Capture the cell that displays the provided text and extract its (X, Y) central coordinate. 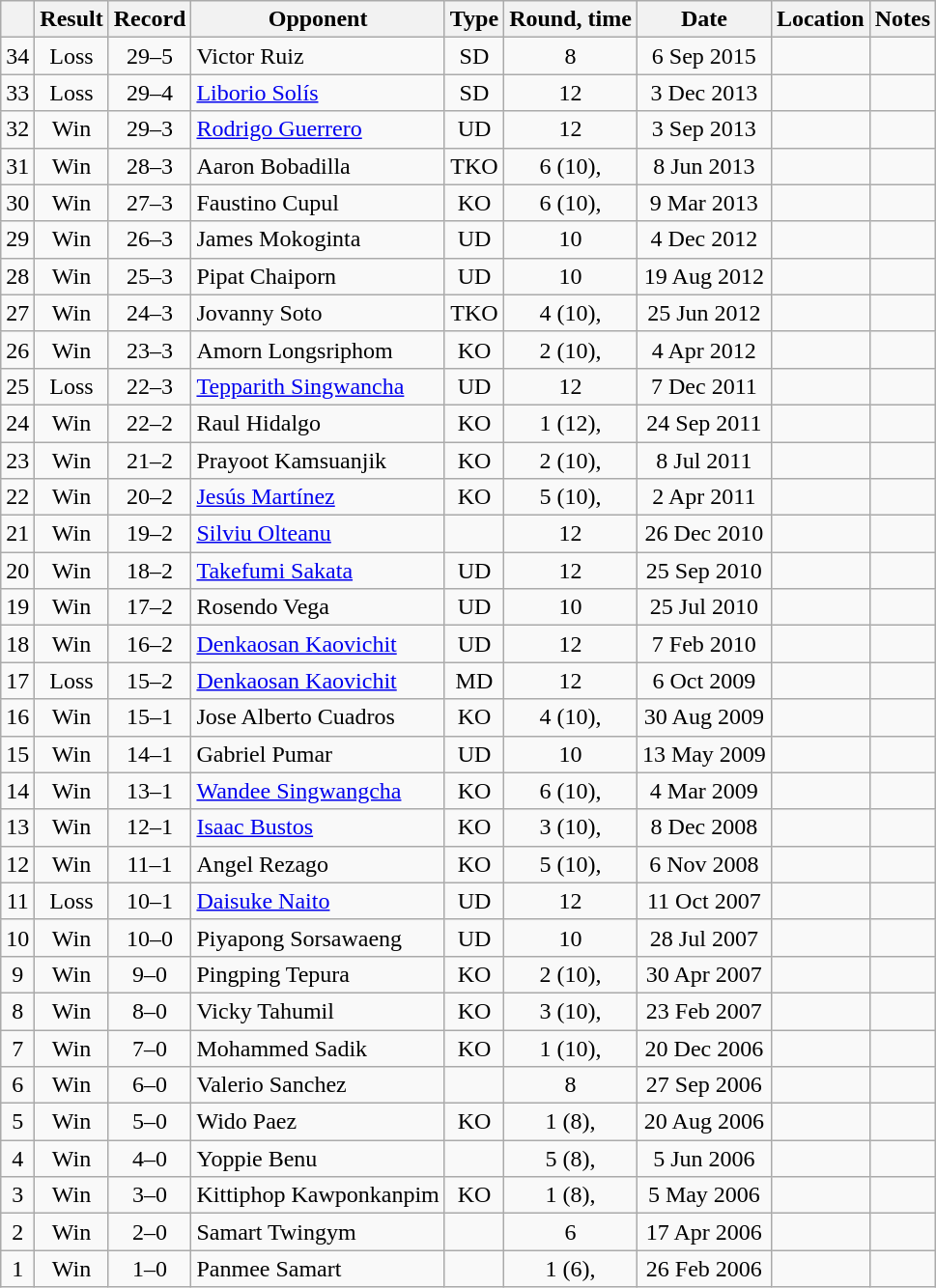
Date (703, 19)
1 (10), (571, 1048)
28–3 (150, 166)
1–0 (150, 1269)
9 (17, 974)
7 Feb 2010 (703, 644)
Pingping Tepura (318, 974)
3 Dec 2013 (703, 93)
6 Nov 2008 (703, 864)
19 (17, 607)
1 (12), (571, 423)
Piyapong Sorsawaeng (318, 938)
26 Dec 2010 (703, 534)
Valerio Sanchez (318, 1085)
Wandee Singwangcha (318, 791)
27 Sep 2006 (703, 1085)
30 Aug 2009 (703, 717)
8 Jul 2011 (703, 461)
27–3 (150, 203)
8–0 (150, 1011)
18–2 (150, 571)
26 (17, 350)
25 Sep 2010 (703, 571)
Raul Hidalgo (318, 423)
8 Dec 2008 (703, 827)
26 Feb 2006 (703, 1269)
11 (17, 901)
Notes (902, 19)
11 Oct 2007 (703, 901)
17 (17, 681)
22 (17, 497)
5 (17, 1122)
Prayoot Kamsuanjik (318, 461)
9–0 (150, 974)
2 Apr 2011 (703, 497)
32 (17, 129)
Yoppie Benu (318, 1159)
30 Apr 2007 (703, 974)
Round, time (571, 19)
Angel Rezago (318, 864)
6 Oct 2009 (703, 681)
10–1 (150, 901)
4 Mar 2009 (703, 791)
Victor Ruiz (318, 56)
6 Sep 2015 (703, 56)
21–2 (150, 461)
15–1 (150, 717)
25 (17, 386)
16–2 (150, 644)
Jesús Martínez (318, 497)
7–0 (150, 1048)
Jovanny Soto (318, 313)
22–2 (150, 423)
33 (17, 93)
23 Feb 2007 (703, 1011)
20–2 (150, 497)
Isaac Bustos (318, 827)
13 May 2009 (703, 754)
8 Jun 2013 (703, 166)
24 (17, 423)
Rosendo Vega (318, 607)
Opponent (318, 19)
Liborio Solís (318, 93)
17 Apr 2006 (703, 1232)
5 (8), (571, 1159)
Location (820, 19)
29 (17, 239)
19 Aug 2012 (703, 276)
13–1 (150, 791)
29–4 (150, 93)
15 (17, 754)
11–1 (150, 864)
Kittiphop Kawponkanpim (318, 1195)
1 (17, 1269)
12–1 (150, 827)
17–2 (150, 607)
Tepparith Singwancha (318, 386)
Record (150, 19)
25 Jun 2012 (703, 313)
14 (17, 791)
16 (17, 717)
Silviu Olteanu (318, 534)
10–0 (150, 938)
9 Mar 2013 (703, 203)
2 (17, 1232)
3–0 (150, 1195)
14–1 (150, 754)
Faustino Cupul (318, 203)
3 Sep 2013 (703, 129)
Takefumi Sakata (318, 571)
22–3 (150, 386)
23–3 (150, 350)
28 Jul 2007 (703, 938)
4 (17, 1159)
Jose Alberto Cuadros (318, 717)
Panmee Samart (318, 1269)
2–0 (150, 1232)
28 (17, 276)
Wido Paez (318, 1122)
3 (17, 1195)
25–3 (150, 276)
29–3 (150, 129)
20 Aug 2006 (703, 1122)
5–0 (150, 1122)
7 Dec 2011 (703, 386)
19–2 (150, 534)
Samart Twingym (318, 1232)
6–0 (150, 1085)
Gabriel Pumar (318, 754)
Type (473, 19)
20 Dec 2006 (703, 1048)
Vicky Tahumil (318, 1011)
13 (17, 827)
23 (17, 461)
5 Jun 2006 (703, 1159)
Pipat Chaiporn (318, 276)
Result (71, 19)
27 (17, 313)
18 (17, 644)
15–2 (150, 681)
4 Dec 2012 (703, 239)
4–0 (150, 1159)
Mohammed Sadik (318, 1048)
Amorn Longsriphom (318, 350)
20 (17, 571)
Aaron Bobadilla (318, 166)
5 May 2006 (703, 1195)
MD (473, 681)
24 Sep 2011 (703, 423)
1 (6), (571, 1269)
34 (17, 56)
25 Jul 2010 (703, 607)
31 (17, 166)
29–5 (150, 56)
7 (17, 1048)
Daisuke Naito (318, 901)
30 (17, 203)
24–3 (150, 313)
4 Apr 2012 (703, 350)
26–3 (150, 239)
James Mokoginta (318, 239)
Rodrigo Guerrero (318, 129)
21 (17, 534)
